Provide the [X, Y] coordinate of the cell's center where the given text is located.  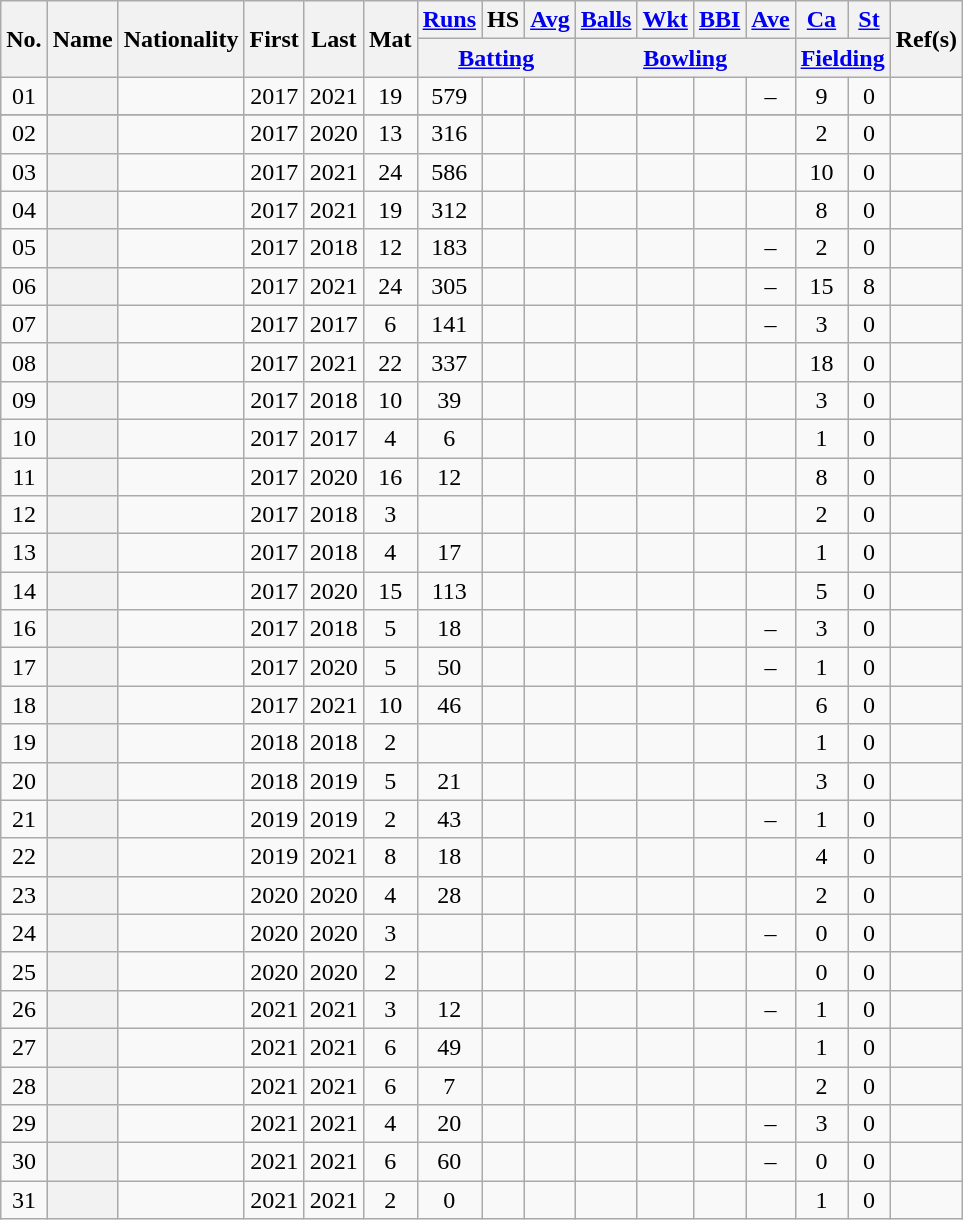
09 [24, 400]
Mat [390, 39]
25 [24, 971]
08 [24, 362]
60 [449, 1162]
50 [449, 667]
Wkt [665, 20]
First [274, 39]
23 [24, 895]
02 [24, 134]
Bowling [685, 58]
141 [449, 324]
316 [449, 134]
305 [449, 286]
Ca [822, 20]
Ave [770, 20]
39 [449, 400]
579 [449, 96]
49 [449, 1047]
Balls [606, 20]
30 [24, 1162]
HS [504, 20]
11 [24, 477]
Batting [496, 58]
46 [449, 705]
7 [449, 1085]
312 [449, 210]
Avg [550, 20]
No. [24, 39]
07 [24, 324]
06 [24, 286]
St [869, 20]
Ref(s) [926, 39]
337 [449, 362]
29 [24, 1124]
04 [24, 210]
Fielding [842, 58]
43 [449, 819]
9 [822, 96]
05 [24, 248]
01 [24, 96]
26 [24, 1009]
Name [82, 39]
14 [24, 591]
Last [334, 39]
586 [449, 172]
03 [24, 172]
183 [449, 248]
27 [24, 1047]
31 [24, 1200]
113 [449, 591]
Runs [449, 20]
BBI [719, 20]
Nationality [181, 39]
